Search for the cell housing the specified text and yield its [X, Y] center coordinate. 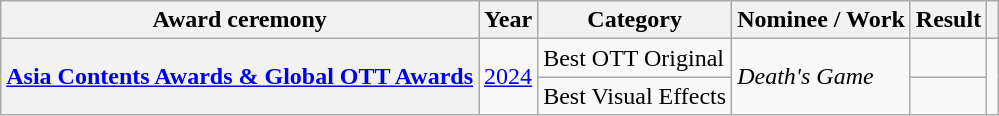
Death's Game [822, 77]
Category [635, 20]
Nominee / Work [822, 20]
Year [508, 20]
Award ceremony [240, 20]
Best OTT Original [635, 58]
Best Visual Effects [635, 96]
Result [948, 20]
2024 [508, 77]
Asia Contents Awards & Global OTT Awards [240, 77]
